Scan for the cell matching the given text and deliver its [X, Y] coordinate at center. 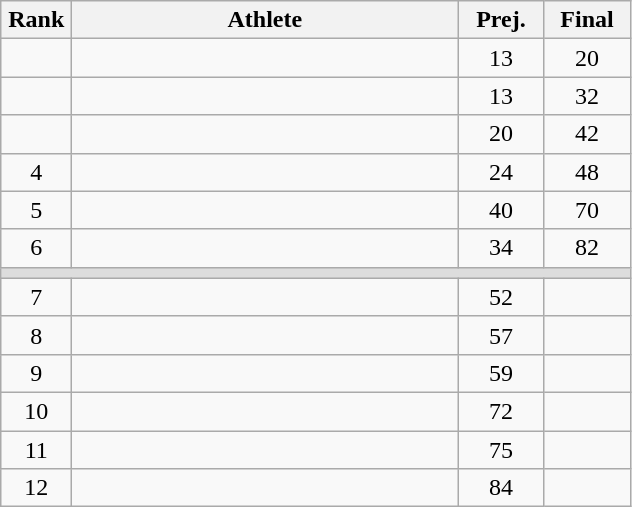
Final [587, 20]
34 [501, 248]
Rank [36, 20]
Prej. [501, 20]
5 [36, 210]
84 [501, 488]
10 [36, 411]
82 [587, 248]
6 [36, 248]
40 [501, 210]
70 [587, 210]
32 [587, 96]
72 [501, 411]
48 [587, 172]
Athlete [265, 20]
59 [501, 373]
42 [587, 134]
11 [36, 449]
52 [501, 297]
4 [36, 172]
75 [501, 449]
9 [36, 373]
7 [36, 297]
12 [36, 488]
8 [36, 335]
24 [501, 172]
57 [501, 335]
